Return [X, Y] of the center of cell containing provided text 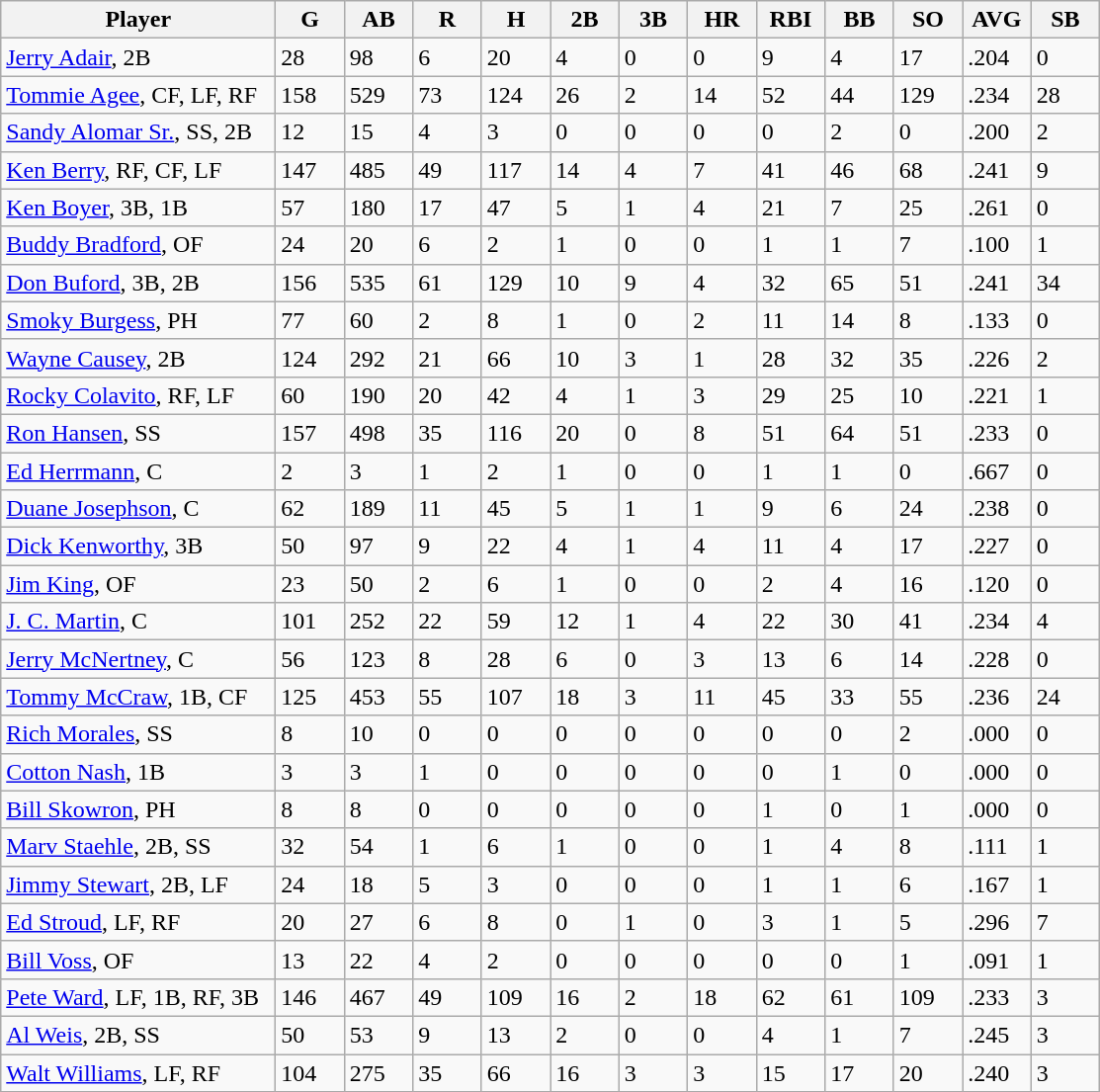
.238 [996, 509]
Ed Stroud, LF, RF [138, 922]
42 [516, 395]
.245 [996, 1035]
65 [860, 283]
189 [378, 509]
Don Buford, 3B, 2B [138, 283]
252 [378, 622]
54 [378, 847]
Sandy Alomar Sr., SS, 2B [138, 132]
AVG [996, 20]
Dick Kenworthy, 3B [138, 546]
Bill Skowron, PH [138, 809]
27 [378, 922]
101 [310, 622]
64 [860, 433]
SB [1065, 20]
292 [378, 358]
Rocky Colavito, RF, LF [138, 395]
.111 [996, 847]
Duane Josephson, C [138, 509]
275 [378, 1072]
529 [378, 95]
77 [310, 320]
156 [310, 283]
Bill Voss, OF [138, 960]
.296 [996, 922]
57 [310, 208]
.240 [996, 1072]
190 [378, 395]
30 [860, 622]
125 [310, 697]
G [310, 20]
.261 [996, 208]
Buddy Bradford, OF [138, 245]
.227 [996, 546]
117 [516, 170]
157 [310, 433]
.120 [996, 584]
535 [378, 283]
23 [310, 584]
AB [378, 20]
Jerry Adair, 2B [138, 57]
73 [447, 95]
98 [378, 57]
Pete Ward, LF, 1B, RF, 3B [138, 997]
.204 [996, 57]
Player [138, 20]
467 [378, 997]
.167 [996, 884]
Tommie Agee, CF, LF, RF [138, 95]
Walt Williams, LF, RF [138, 1072]
52 [791, 95]
2B [585, 20]
Jerry McNertney, C [138, 659]
147 [310, 170]
97 [378, 546]
104 [310, 1072]
Ron Hansen, SS [138, 433]
33 [860, 697]
59 [516, 622]
R [447, 20]
485 [378, 170]
.091 [996, 960]
Tommy McCraw, 1B, CF [138, 697]
.100 [996, 245]
Ken Berry, RF, CF, LF [138, 170]
Ed Herrmann, C [138, 471]
123 [378, 659]
46 [860, 170]
453 [378, 697]
Rich Morales, SS [138, 734]
29 [791, 395]
Jimmy Stewart, 2B, LF [138, 884]
.228 [996, 659]
.200 [996, 132]
Smoky Burgess, PH [138, 320]
26 [585, 95]
.133 [996, 320]
180 [378, 208]
34 [1065, 283]
3B [652, 20]
Ken Boyer, 3B, 1B [138, 208]
146 [310, 997]
56 [310, 659]
.236 [996, 697]
Marv Staehle, 2B, SS [138, 847]
53 [378, 1035]
107 [516, 697]
.667 [996, 471]
HR [721, 20]
Cotton Nash, 1B [138, 772]
SO [927, 20]
.226 [996, 358]
Al Weis, 2B, SS [138, 1035]
44 [860, 95]
Jim King, OF [138, 584]
RBI [791, 20]
158 [310, 95]
498 [378, 433]
47 [516, 208]
H [516, 20]
Wayne Causey, 2B [138, 358]
68 [927, 170]
.221 [996, 395]
J. C. Martin, C [138, 622]
BB [860, 20]
116 [516, 433]
